For the text-containing cell, return its midpoint in (x, y) coordinate format. 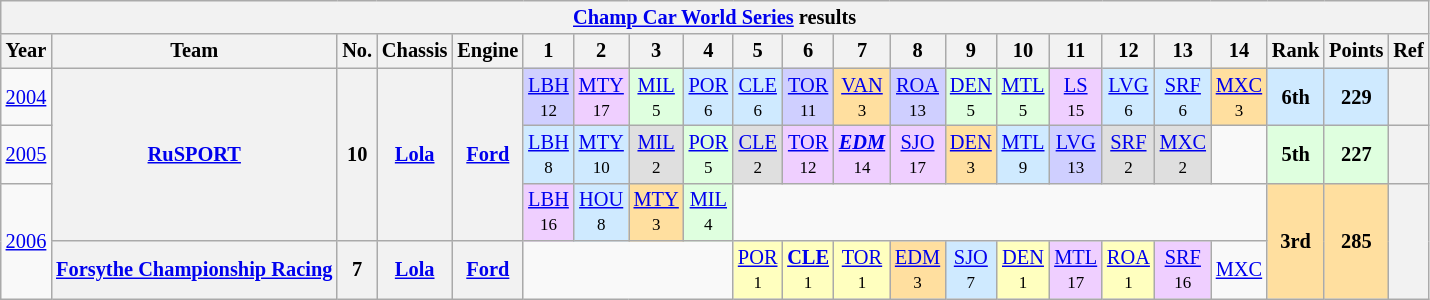
MTL5 (1024, 97)
EDM3 (918, 270)
LBH8 (548, 154)
LVG13 (1076, 154)
LS15 (1076, 97)
TOR12 (808, 154)
SRF16 (1183, 270)
3rd (1296, 240)
Chassis (414, 51)
ROA13 (918, 97)
EDM14 (862, 154)
MXC2 (1183, 154)
RuSPORT (194, 154)
227 (1356, 154)
2004 (26, 97)
SJO17 (918, 154)
POR5 (708, 154)
3 (656, 51)
VAN3 (862, 97)
CLE6 (758, 97)
9 (971, 51)
MXC3 (1239, 97)
Engine (488, 51)
2006 (26, 240)
SRF6 (1183, 97)
285 (1356, 240)
MTY3 (656, 212)
TOR1 (862, 270)
Points (1356, 51)
DEN5 (971, 97)
12 (1128, 51)
Rank (1296, 51)
TOR11 (808, 97)
MTY17 (602, 97)
14 (1239, 51)
MIL2 (656, 154)
229 (1356, 97)
8 (918, 51)
SJO7 (971, 270)
MIL4 (708, 212)
6 (808, 51)
LBH12 (548, 97)
LBH16 (548, 212)
Champ Car World Series results (715, 17)
MTL17 (1076, 270)
POR6 (708, 97)
MXC (1239, 270)
11 (1076, 51)
MTY10 (602, 154)
13 (1183, 51)
MIL5 (656, 97)
Ref (1408, 51)
LVG6 (1128, 97)
DEN3 (971, 154)
4 (708, 51)
Team (194, 51)
CLE1 (808, 270)
5 (758, 51)
2 (602, 51)
No. (357, 51)
SRF2 (1128, 154)
Year (26, 51)
POR1 (758, 270)
ROA1 (1128, 270)
HOU8 (602, 212)
6th (1296, 97)
MTL9 (1024, 154)
CLE2 (758, 154)
2005 (26, 154)
Forsythe Championship Racing (194, 270)
DEN1 (1024, 270)
1 (548, 51)
5th (1296, 154)
